Locate the cell with the specified text and output its (X, Y) center coordinate. 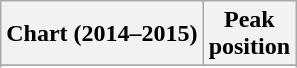
Chart (2014–2015) (102, 34)
Peakposition (249, 34)
